Extract the [X, Y] coordinate from the center of the cell holding the provided text.  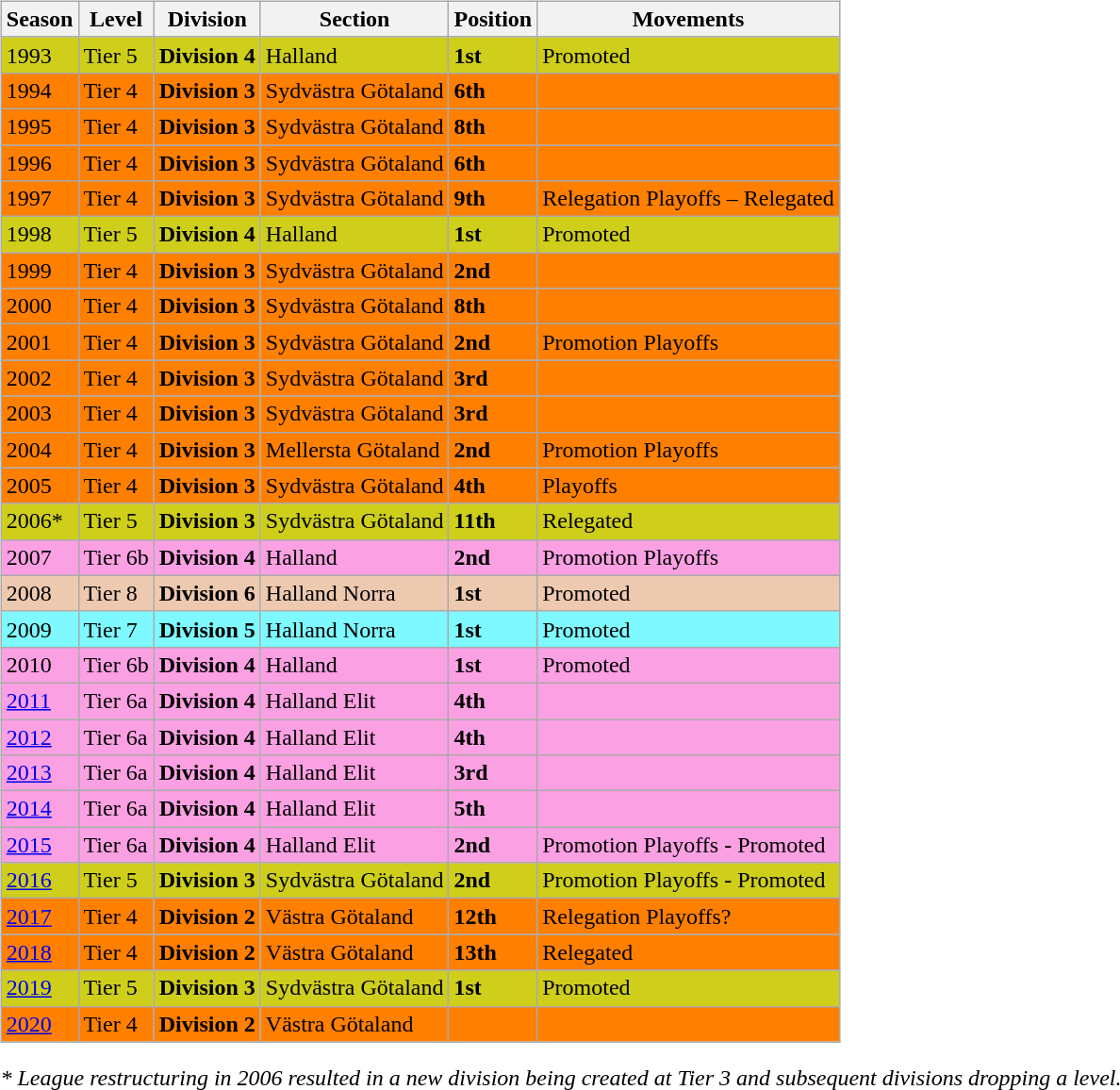
1995 [40, 126]
2019 [40, 988]
2014 [40, 809]
1994 [40, 91]
Division 5 [207, 629]
5th [493, 809]
2004 [40, 450]
Tier 8 [116, 593]
2012 [40, 736]
9th [493, 199]
Relegation Playoffs? [688, 917]
1999 [40, 271]
Division [207, 19]
Relegation Playoffs – Relegated [688, 199]
12th [493, 917]
Mellersta Götaland [354, 450]
2007 [40, 557]
2010 [40, 665]
2009 [40, 629]
2015 [40, 845]
2003 [40, 414]
2002 [40, 378]
1997 [40, 199]
Season [40, 19]
2013 [40, 773]
2020 [40, 1024]
2006* [40, 521]
Level [116, 19]
Position [493, 19]
Section [354, 19]
Playoffs [688, 486]
2017 [40, 917]
Movements [688, 19]
2011 [40, 701]
1996 [40, 163]
11th [493, 521]
2000 [40, 306]
2018 [40, 952]
13th [493, 952]
2016 [40, 881]
2005 [40, 486]
Tier 7 [116, 629]
Division 6 [207, 593]
1998 [40, 235]
1993 [40, 55]
2008 [40, 593]
2001 [40, 342]
